Capture the cell that displays the provided text and extract its (X, Y) central coordinate. 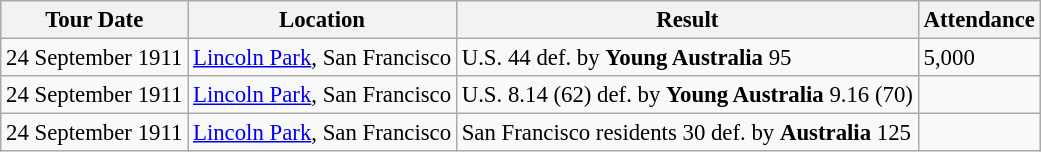
5,000 (979, 58)
U.S. 44 def. by Young Australia 95 (687, 58)
Attendance (979, 20)
San Francisco residents 30 def. by Australia 125 (687, 133)
U.S. 8.14 (62) def. by Young Australia 9.16 (70) (687, 95)
Result (687, 20)
Tour Date (94, 20)
Location (322, 20)
